Identify which cell holds the provided text, then report its [x, y] central coordinate. 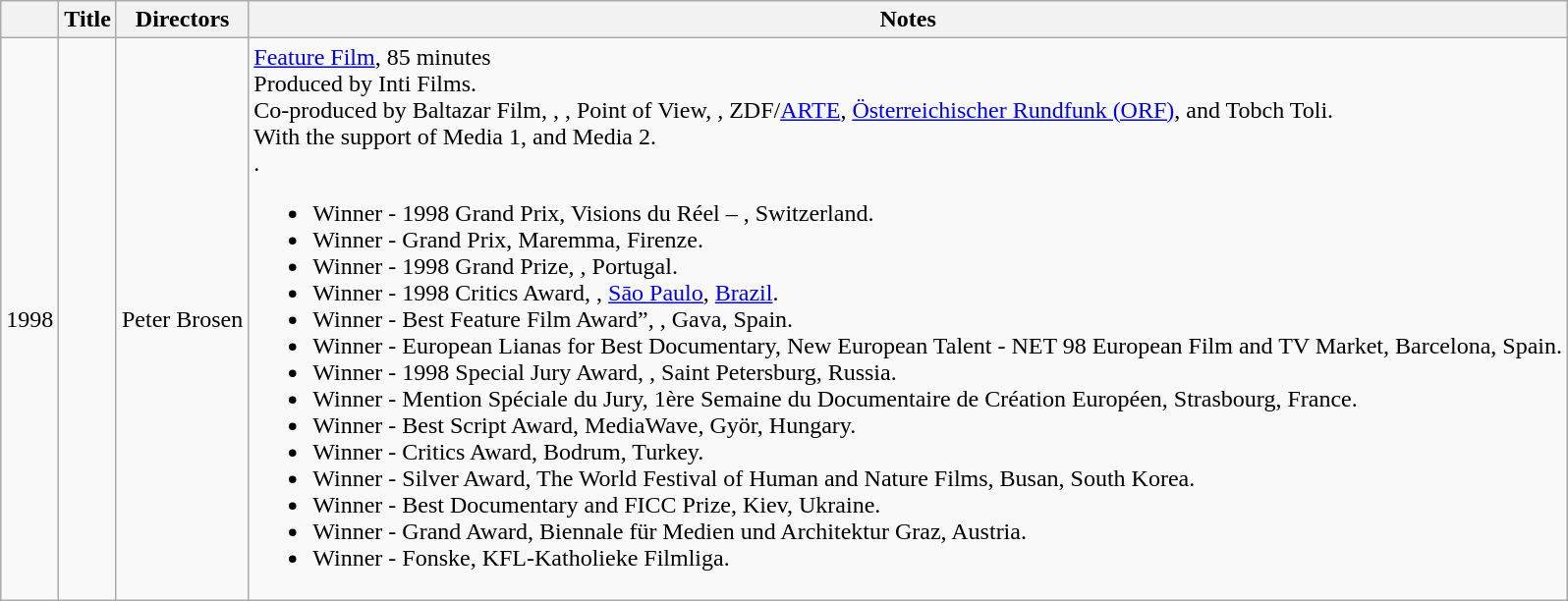
Title [88, 20]
Notes [908, 20]
1998 [29, 319]
Directors [182, 20]
Peter Brosen [182, 319]
